From the cell containing the given text, extract its center point as (X, Y) coordinate. 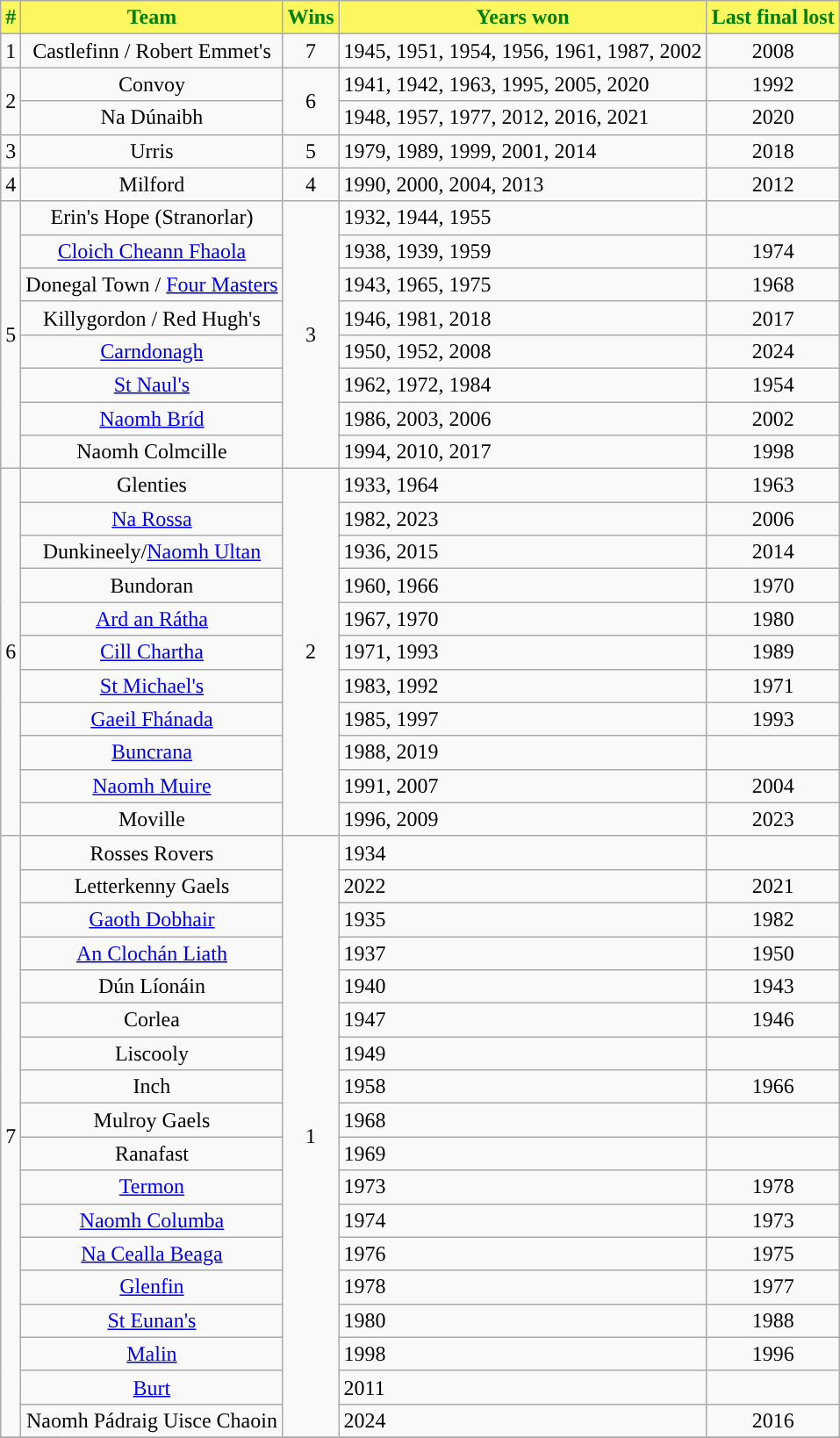
1958 (523, 1087)
1946, 1981, 2018 (523, 318)
Gaoth Dobhair (152, 919)
1945, 1951, 1954, 1956, 1961, 1987, 2002 (523, 51)
Last final lost (772, 18)
St Eunan's (152, 1320)
1937 (523, 953)
1979, 1989, 1999, 2001, 2014 (523, 151)
1971, 1993 (523, 652)
Letterkenny Gaels (152, 886)
2014 (772, 552)
1962, 1972, 1984 (523, 385)
1949 (523, 1053)
Ranafast (152, 1154)
Rosses Rovers (152, 852)
1976 (523, 1254)
1947 (523, 1020)
Urris (152, 151)
Convoy (152, 84)
1933, 1964 (523, 485)
1935 (523, 919)
1940 (523, 987)
1992 (772, 84)
1934 (523, 852)
2016 (772, 1420)
1991, 2007 (523, 786)
Killygordon / Red Hugh's (152, 318)
2004 (772, 786)
1971 (772, 686)
Years won (523, 18)
2021 (772, 886)
Na Dúnaibh (152, 118)
1988 (772, 1320)
1963 (772, 485)
1932, 1944, 1955 (523, 218)
Mulroy Gaels (152, 1120)
Naomh Muire (152, 786)
St Michael's (152, 686)
Burt (152, 1387)
1989 (772, 652)
1938, 1939, 1959 (523, 251)
1988, 2019 (523, 752)
2011 (523, 1387)
Termon (152, 1187)
Dunkineely/Naomh Ultan (152, 552)
An Clochán Liath (152, 953)
Wins (311, 18)
2002 (772, 419)
2006 (772, 519)
Gaeil Fhánada (152, 719)
1954 (772, 385)
Cloich Cheann Fhaola (152, 251)
1960, 1966 (523, 586)
Dún Líonáin (152, 987)
Donegal Town / Four Masters (152, 284)
Naomh Columba (152, 1220)
2017 (772, 318)
Carndonagh (152, 351)
Milford (152, 184)
# (11, 18)
1946 (772, 1020)
St Naul's (152, 385)
1969 (523, 1154)
Moville (152, 819)
1986, 2003, 2006 (523, 419)
1994, 2010, 2017 (523, 452)
Liscooly (152, 1053)
1966 (772, 1087)
1948, 1957, 1977, 2012, 2016, 2021 (523, 118)
Castlefinn / Robert Emmet's (152, 51)
1967, 1970 (523, 619)
Buncrana (152, 752)
1996 (772, 1354)
1943 (772, 987)
1993 (772, 719)
1950 (772, 953)
Glenfin (152, 1287)
Malin (152, 1354)
Cill Chartha (152, 652)
Naomh Bríd (152, 419)
2023 (772, 819)
2020 (772, 118)
1990, 2000, 2004, 2013 (523, 184)
2008 (772, 51)
1970 (772, 586)
Inch (152, 1087)
1985, 1997 (523, 719)
Na Cealla Beaga (152, 1254)
Naomh Pádraig Uisce Chaoin (152, 1420)
1936, 2015 (523, 552)
Corlea (152, 1020)
Glenties (152, 485)
1977 (772, 1287)
1943, 1965, 1975 (523, 284)
Ard an Rátha (152, 619)
2012 (772, 184)
1975 (772, 1254)
1982, 2023 (523, 519)
2022 (523, 886)
1941, 1942, 1963, 1995, 2005, 2020 (523, 84)
Na Rossa (152, 519)
Bundoran (152, 586)
1950, 1952, 2008 (523, 351)
1983, 1992 (523, 686)
Erin's Hope (Stranorlar) (152, 218)
Naomh Colmcille (152, 452)
1982 (772, 919)
1996, 2009 (523, 819)
Team (152, 18)
2018 (772, 151)
